Determine the [X, Y] coordinate at the center of the cell enclosing the given text.  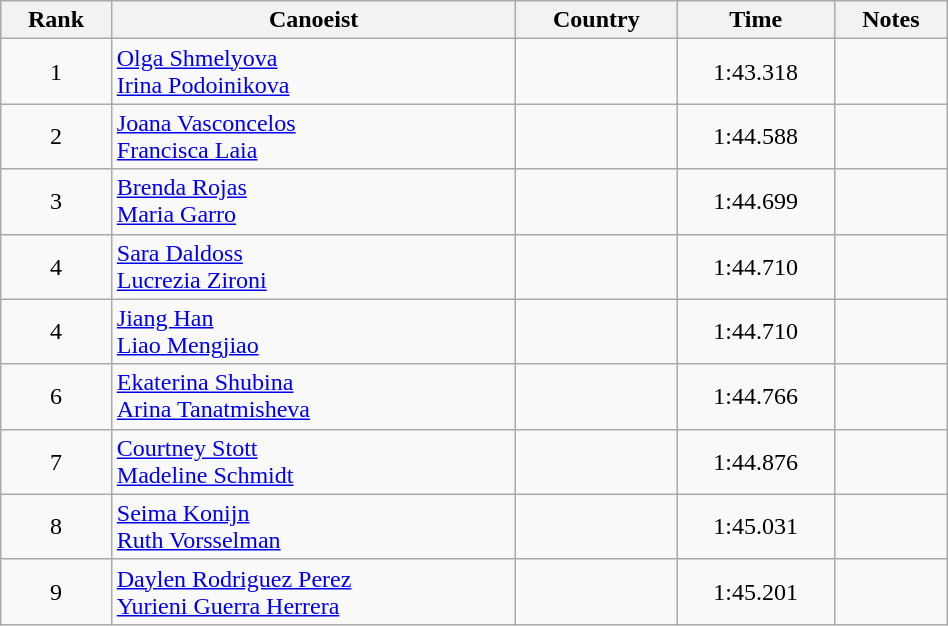
1:45.201 [756, 592]
Ekaterina ShubinaArina Tanatmisheva [314, 396]
3 [56, 202]
1:44.699 [756, 202]
Canoeist [314, 20]
Notes [892, 20]
1:43.318 [756, 72]
Country [596, 20]
2 [56, 136]
1:44.588 [756, 136]
Joana VasconcelosFrancisca Laia [314, 136]
1:44.876 [756, 462]
Brenda RojasMaria Garro [314, 202]
9 [56, 592]
6 [56, 396]
Rank [56, 20]
7 [56, 462]
Olga ShmelyovaIrina Podoinikova [314, 72]
1 [56, 72]
8 [56, 526]
Sara DaldossLucrezia Zironi [314, 266]
1:45.031 [756, 526]
Time [756, 20]
Courtney StottMadeline Schmidt [314, 462]
1:44.766 [756, 396]
Seima KonijnRuth Vorsselman [314, 526]
Daylen Rodriguez PerezYurieni Guerra Herrera [314, 592]
Jiang HanLiao Mengjiao [314, 332]
